Scan for the cell matching the given text and deliver its (X, Y) coordinate at center. 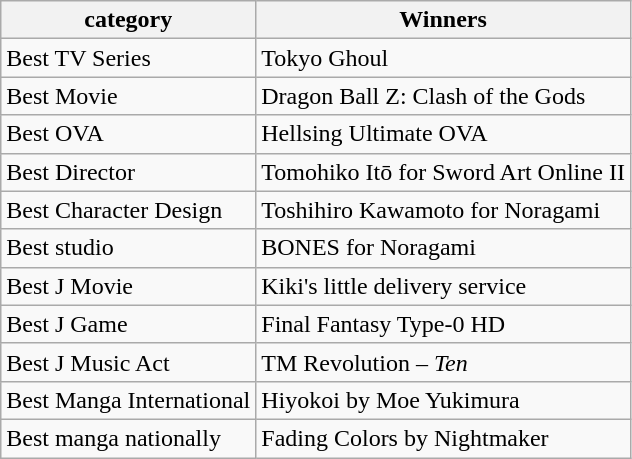
Best Movie (128, 96)
Best J Music Act (128, 362)
Final Fantasy Type-0 HD (444, 324)
Fading Colors by Nightmaker (444, 438)
Hiyokoi by Moe Yukimura (444, 400)
Best Manga International (128, 400)
Best manga nationally (128, 438)
Best TV Series (128, 58)
Winners (444, 20)
Best studio (128, 248)
TM Revolution – Ten (444, 362)
Toshihiro Kawamoto for Noragami (444, 210)
Best Character Design (128, 210)
category (128, 20)
Tokyo Ghoul (444, 58)
Kiki's little delivery service (444, 286)
Tomohiko Itō for Sword Art Online II (444, 172)
Best J Movie (128, 286)
Best Director (128, 172)
Best J Game (128, 324)
Best OVA (128, 134)
Hellsing Ultimate OVA (444, 134)
Dragon Ball Z: Clash of the Gods (444, 96)
BONES for Noragami (444, 248)
